Locate the cell with the specified text and output its (X, Y) center coordinate. 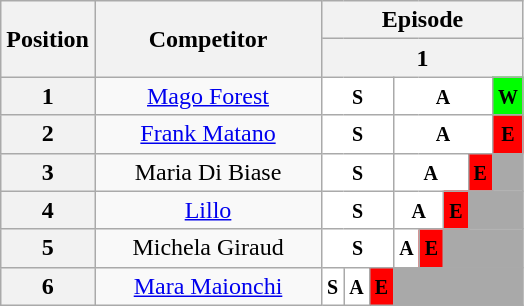
2 (48, 134)
3 (48, 172)
Michela Giraud (208, 248)
Frank Matano (208, 134)
Lillo (208, 210)
5 (48, 248)
4 (48, 210)
Mara Maionchi (208, 286)
Mago Forest (208, 96)
Competitor (208, 39)
Position (48, 39)
Maria Di Biase (208, 172)
W (508, 96)
Episode (423, 20)
6 (48, 286)
